Output the (x, y) coordinate of the center of the cell containing the given text.  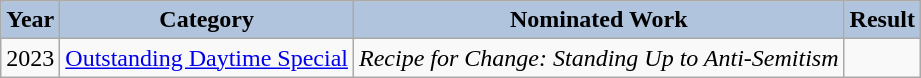
Year (30, 20)
Category (207, 20)
Result (882, 20)
2023 (30, 58)
Nominated Work (598, 20)
Outstanding Daytime Special (207, 58)
Recipe for Change: Standing Up to Anti-Semitism (598, 58)
